Search for the cell housing the specified text and yield its (X, Y) center coordinate. 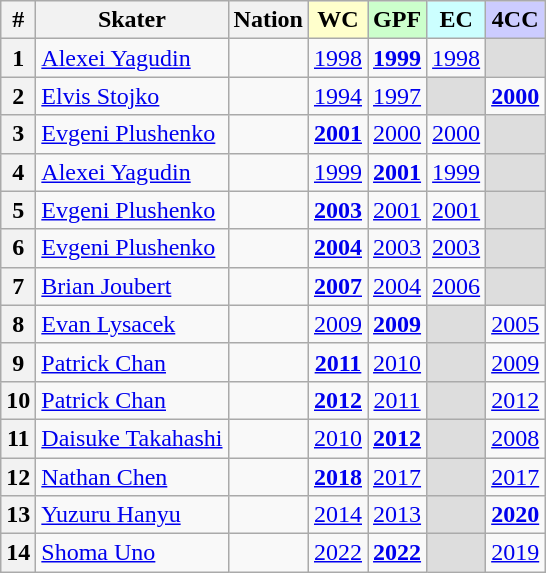
8 (18, 324)
10 (18, 400)
2008 (516, 438)
2013 (398, 515)
WC (338, 20)
Shoma Uno (132, 553)
7 (18, 286)
13 (18, 515)
2007 (338, 286)
2005 (516, 324)
9 (18, 362)
Evan Lysacek (132, 324)
2014 (338, 515)
Daisuke Takahashi (132, 438)
4 (18, 172)
3 (18, 134)
2019 (516, 553)
2020 (516, 515)
1997 (398, 96)
# (18, 20)
Nathan Chen (132, 477)
GPF (398, 20)
Elvis Stojko (132, 96)
2 (18, 96)
Brian Joubert (132, 286)
Yuzuru Hanyu (132, 515)
14 (18, 553)
12 (18, 477)
11 (18, 438)
1994 (338, 96)
5 (18, 210)
2006 (456, 286)
EC (456, 20)
4CC (516, 20)
1 (18, 58)
Skater (132, 20)
6 (18, 248)
Nation (268, 20)
2018 (338, 477)
